Identify which cell holds the provided text, then report its (X, Y) central coordinate. 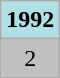
2 (30, 58)
1992 (30, 20)
